Return [X, Y] of the center of cell containing provided text 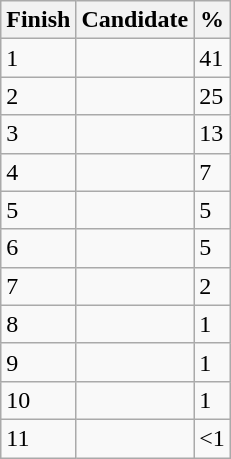
9 [38, 362]
Candidate [135, 20]
% [212, 20]
3 [38, 134]
6 [38, 248]
25 [212, 96]
13 [212, 134]
10 [38, 400]
8 [38, 324]
Finish [38, 20]
4 [38, 172]
<1 [212, 438]
11 [38, 438]
41 [212, 58]
